Determine the [X, Y] coordinate at the center of the cell enclosing the given text.  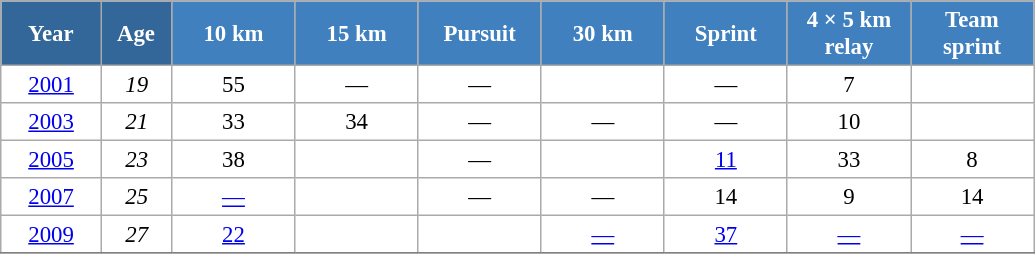
Sprint [726, 34]
9 [848, 197]
22 [234, 235]
15 km [356, 34]
25 [136, 197]
34 [356, 122]
2007 [52, 197]
10 [848, 122]
2009 [52, 235]
2001 [52, 85]
11 [726, 160]
27 [136, 235]
4 × 5 km relay [848, 34]
19 [136, 85]
Year [52, 34]
38 [234, 160]
8 [972, 160]
55 [234, 85]
23 [136, 160]
Team sprint [972, 34]
2003 [52, 122]
7 [848, 85]
30 km [602, 34]
Pursuit [480, 34]
Age [136, 34]
2005 [52, 160]
21 [136, 122]
37 [726, 235]
10 km [234, 34]
